Output the [X, Y] coordinate of the center of the cell containing the given text.  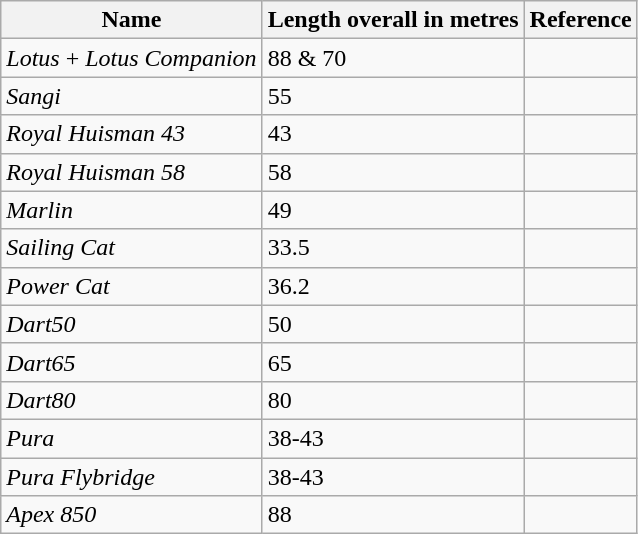
Reference [580, 20]
Pura [132, 438]
50 [393, 324]
Dart80 [132, 400]
33.5 [393, 248]
80 [393, 400]
43 [393, 134]
Power Cat [132, 286]
Pura Flybridge [132, 477]
Dart65 [132, 362]
Sangi [132, 96]
Dart50 [132, 324]
Royal Huisman 43 [132, 134]
Lotus + Lotus Companion [132, 58]
49 [393, 210]
Marlin [132, 210]
36.2 [393, 286]
55 [393, 96]
Apex 850 [132, 515]
88 [393, 515]
58 [393, 172]
65 [393, 362]
88 & 70 [393, 58]
Name [132, 20]
Sailing Cat [132, 248]
Length overall in metres [393, 20]
Royal Huisman 58 [132, 172]
